Return (X, Y) of the center of cell containing provided text 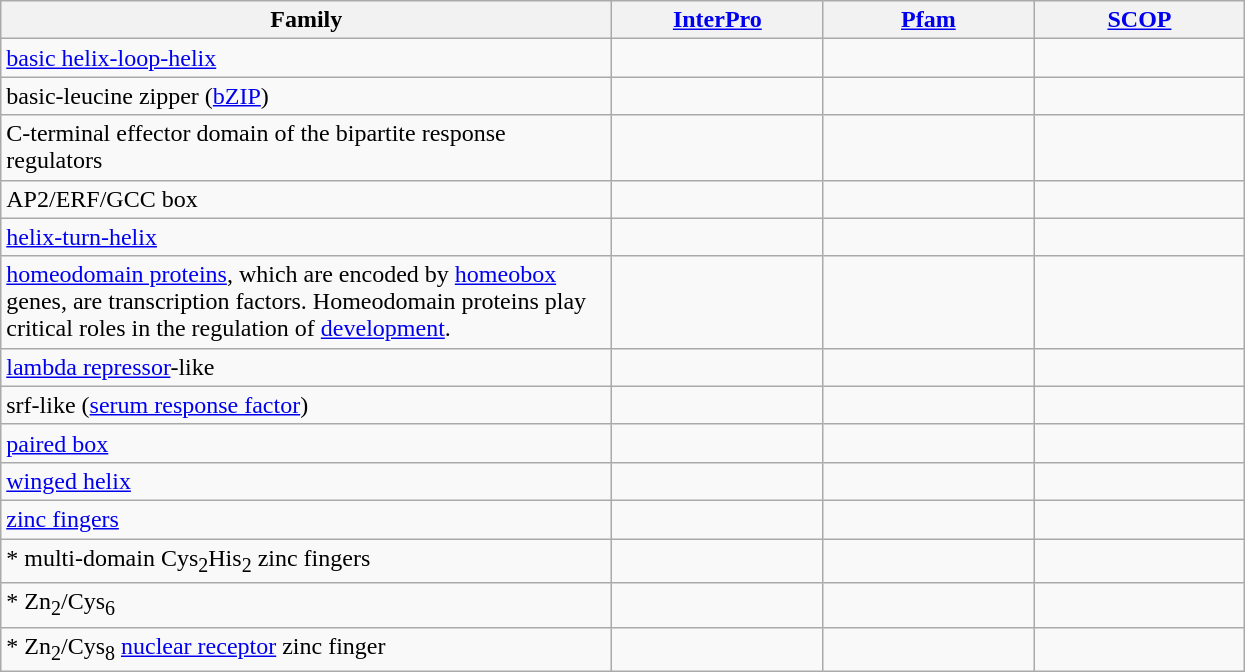
AP2/ERF/GCC box (306, 199)
helix-turn-helix (306, 237)
paired box (306, 443)
srf-like (serum response factor) (306, 405)
SCOP (1140, 20)
zinc fingers (306, 519)
* Zn2/Cys6 (306, 605)
basic-leucine zipper (bZIP) (306, 96)
C-terminal effector domain of the bipartite response regulators (306, 148)
* Zn2/Cys8 nuclear receptor zinc finger (306, 649)
* multi-domain Cys2His2 zinc fingers (306, 560)
winged helix (306, 481)
Pfam (928, 20)
Family (306, 20)
basic helix-loop-helix (306, 58)
InterPro (718, 20)
lambda repressor-like (306, 367)
